Output the [X, Y] coordinate of the center of the cell containing the given text.  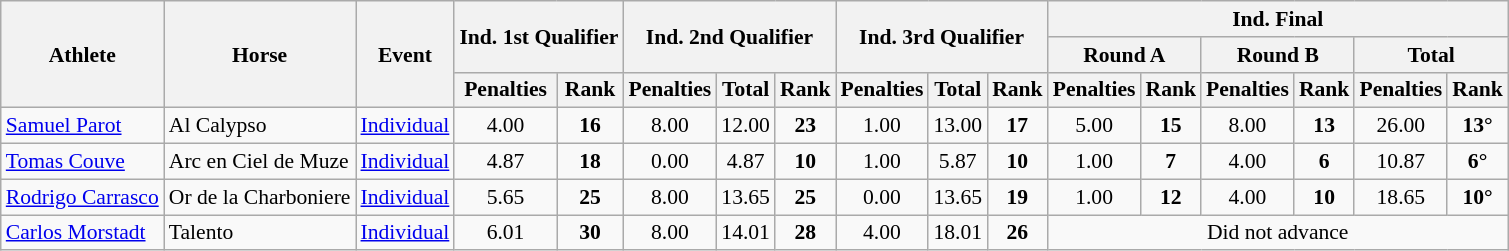
Tomas Couve [82, 162]
Ind. 3rd Qualifier [942, 36]
10.87 [1400, 162]
12.00 [746, 126]
26.00 [1400, 126]
15 [1170, 126]
Al Calypso [260, 126]
18.01 [958, 233]
7 [1170, 162]
14.01 [746, 233]
6.01 [505, 233]
Round B [1278, 55]
Ind. 2nd Qualifier [729, 36]
17 [1018, 126]
Arc en Ciel de Muze [260, 162]
5.00 [1094, 126]
Ind. 1st Qualifier [538, 36]
28 [806, 233]
6 [1324, 162]
5.65 [505, 197]
Or de la Charboniere [260, 197]
18.65 [1400, 197]
23 [806, 126]
Talento [260, 233]
Event [406, 54]
5.87 [958, 162]
18 [590, 162]
Round A [1124, 55]
Athlete [82, 54]
Carlos Morstadt [82, 233]
Did not advance [1278, 233]
30 [590, 233]
16 [590, 126]
12 [1170, 197]
10° [1478, 197]
Ind. Final [1278, 19]
26 [1018, 233]
19 [1018, 197]
Horse [260, 54]
13 [1324, 126]
6° [1478, 162]
13° [1478, 126]
Samuel Parot [82, 126]
13.00 [958, 126]
Rodrigo Carrasco [82, 197]
